Output the [x, y] coordinate of the center of the cell containing the given text.  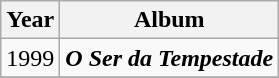
O Ser da Tempestade [170, 58]
Year [30, 20]
1999 [30, 58]
Album [170, 20]
